For the text-containing cell, return its midpoint in [x, y] coordinate format. 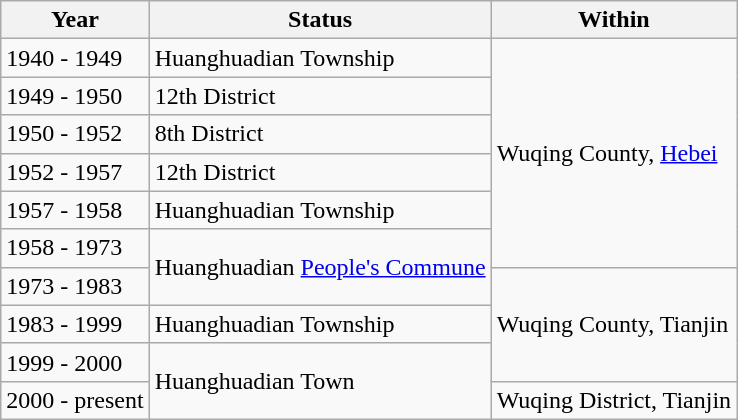
Year [75, 20]
2000 - present [75, 400]
Wuqing County, Hebei [614, 153]
1973 - 1983 [75, 286]
1958 - 1973 [75, 248]
Huanghuadian People's Commune [320, 267]
Status [320, 20]
8th District [320, 134]
1983 - 1999 [75, 324]
1957 - 1958 [75, 210]
Huanghuadian Town [320, 381]
Wuqing County, Tianjin [614, 324]
Within [614, 20]
1940 - 1949 [75, 58]
1999 - 2000 [75, 362]
1949 - 1950 [75, 96]
1950 - 1952 [75, 134]
1952 - 1957 [75, 172]
Wuqing District, Tianjin [614, 400]
